Search for the cell housing the specified text and yield its [X, Y] center coordinate. 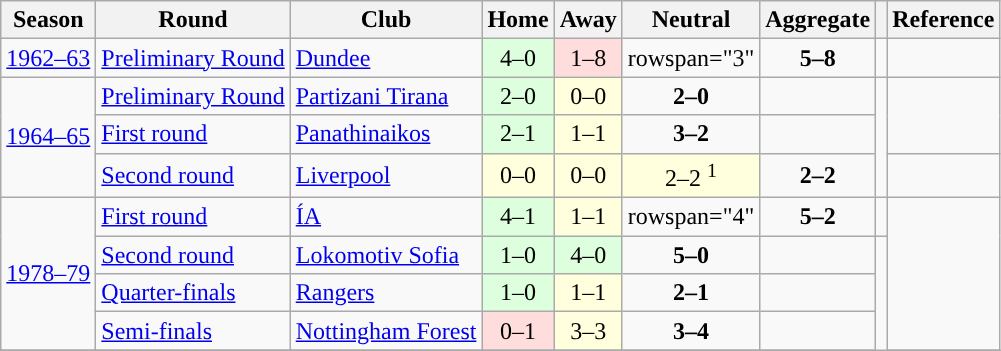
5–2 [818, 217]
1–8 [588, 58]
0–1 [518, 331]
2–2 1 [691, 176]
Aggregate [818, 20]
Home [518, 20]
Nottingham Forest [386, 331]
3–3 [588, 331]
Lokomotiv Sofia [386, 255]
1962–63 [48, 58]
Club [386, 20]
4–1 [518, 217]
Panathinaikos [386, 134]
5–8 [818, 58]
1978–79 [48, 274]
Semi-finals [193, 331]
5–0 [691, 255]
3–4 [691, 331]
Liverpool [386, 176]
Rangers [386, 293]
1964–65 [48, 138]
rowspan="3" [691, 58]
rowspan="4" [691, 217]
Quarter-finals [193, 293]
Dundee [386, 58]
Partizani Tirana [386, 96]
2–2 [818, 176]
3–2 [691, 134]
Season [48, 20]
Neutral [691, 20]
Reference [944, 20]
Away [588, 20]
Round [193, 20]
ÍA [386, 217]
